Search for the cell housing the specified text and yield its (X, Y) center coordinate. 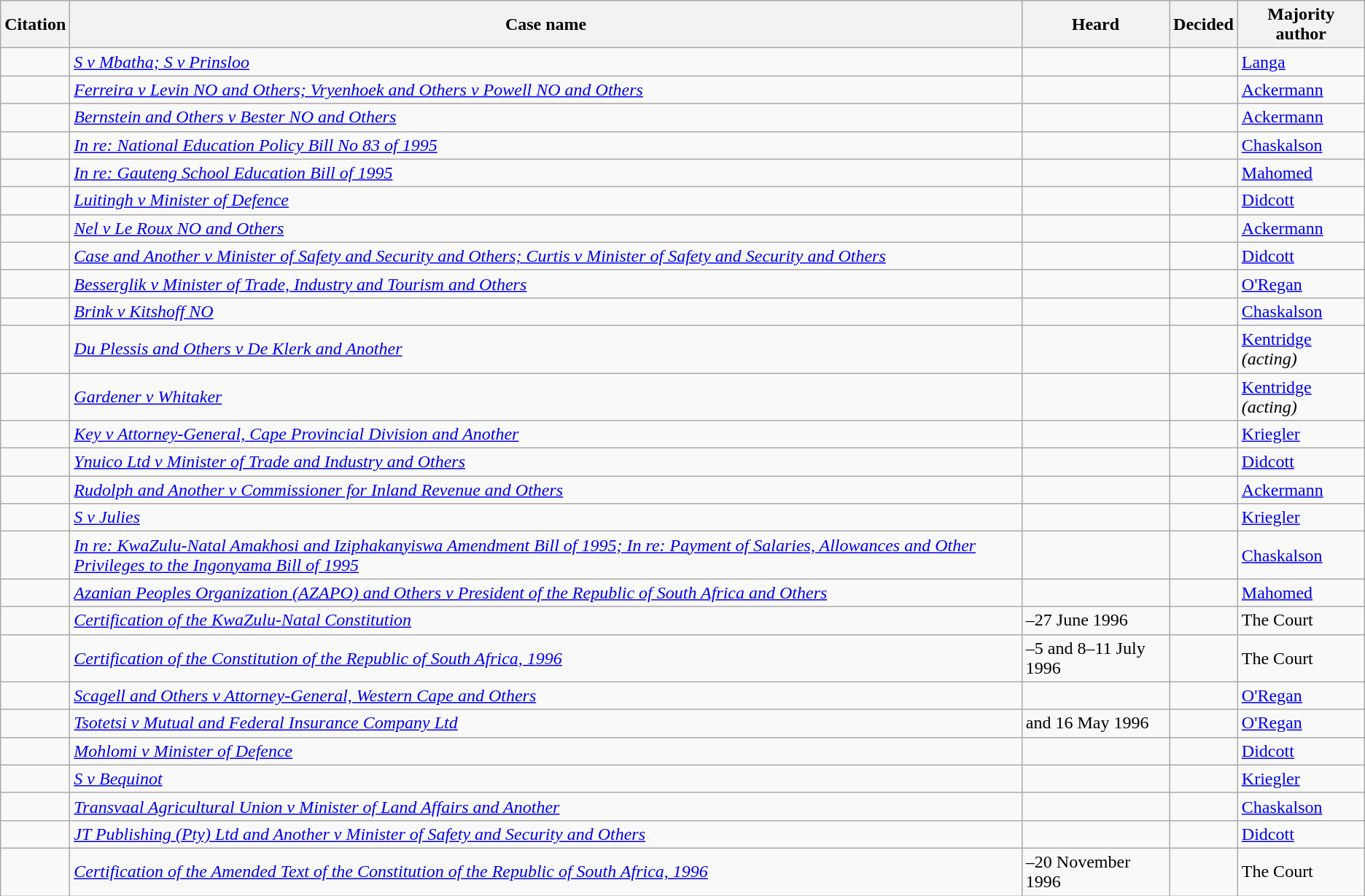
JT Publishing (Pty) Ltd and Another v Minister of Safety and Security and Others (546, 834)
Gardener v Whitaker (546, 397)
and 16 May 1996 (1095, 723)
Rudolph and Another v Commissioner for Inland Revenue and Others (546, 490)
Besserglik v Minister of Trade, Industry and Tourism and Others (546, 284)
Citation (35, 25)
Mohlomi v Minister of Defence (546, 751)
Heard (1095, 25)
Nel v Le Roux NO and Others (546, 228)
S v Mbatha; S v Prinsloo (546, 62)
Luitingh v Minister of Defence (546, 200)
S v Bequinot (546, 779)
–20 November 1996 (1095, 872)
Majority author (1301, 25)
Ynuico Ltd v Minister of Trade and Industry and Others (546, 462)
In re: National Education Policy Bill No 83 of 1995 (546, 145)
Du Plessis and Others v De Klerk and Another (546, 348)
Bernstein and Others v Bester NO and Others (546, 117)
–5 and 8–11 July 1996 (1095, 658)
S v Julies (546, 518)
Certification of the Amended Text of the Constitution of the Republic of South Africa, 1996 (546, 872)
Case and Another v Minister of Safety and Security and Others; Curtis v Minister of Safety and Security and Others (546, 256)
Brink v Kitshoff NO (546, 311)
Decided (1204, 25)
Certification of the KwaZulu-Natal Constitution (546, 620)
In re: Gauteng School Education Bill of 1995 (546, 173)
–27 June 1996 (1095, 620)
Scagell and Others v Attorney-General, Western Cape and Others (546, 696)
Tsotetsi v Mutual and Federal Insurance Company Ltd (546, 723)
Key v Attorney-General, Cape Provincial Division and Another (546, 435)
Transvaal Agricultural Union v Minister of Land Affairs and Another (546, 806)
Case name (546, 25)
Langa (1301, 62)
Azanian Peoples Organization (AZAPO) and Others v President of the Republic of South Africa and Others (546, 593)
Ferreira v Levin NO and Others; Vryenhoek and Others v Powell NO and Others (546, 90)
Certification of the Constitution of the Republic of South Africa, 1996 (546, 658)
